Return the [X, Y] coordinate for the center point of the cell that contains the specified text.  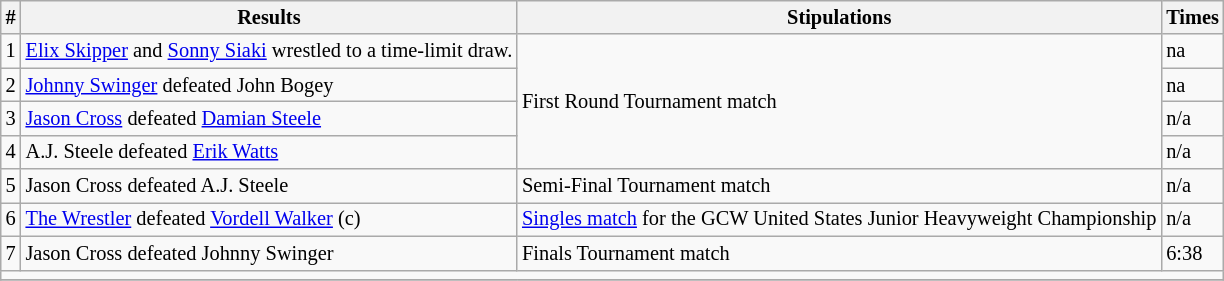
Results [270, 17]
Singles match for the GCW United States Junior Heavyweight Championship [839, 219]
# [11, 17]
Times [1192, 17]
6:38 [1192, 253]
6 [11, 219]
Jason Cross defeated Johnny Swinger [270, 253]
Johnny Swinger defeated John Bogey [270, 85]
2 [11, 85]
5 [11, 186]
Semi-Final Tournament match [839, 186]
Stipulations [839, 17]
Jason Cross defeated Damian Steele [270, 118]
A.J. Steele defeated Erik Watts [270, 152]
4 [11, 152]
3 [11, 118]
Finals Tournament match [839, 253]
Jason Cross defeated A.J. Steele [270, 186]
First Round Tournament match [839, 102]
1 [11, 51]
7 [11, 253]
The Wrestler defeated Vordell Walker (c) [270, 219]
Elix Skipper and Sonny Siaki wrestled to a time-limit draw. [270, 51]
